Extract the [x, y] coordinate from the center of the cell holding the provided text.  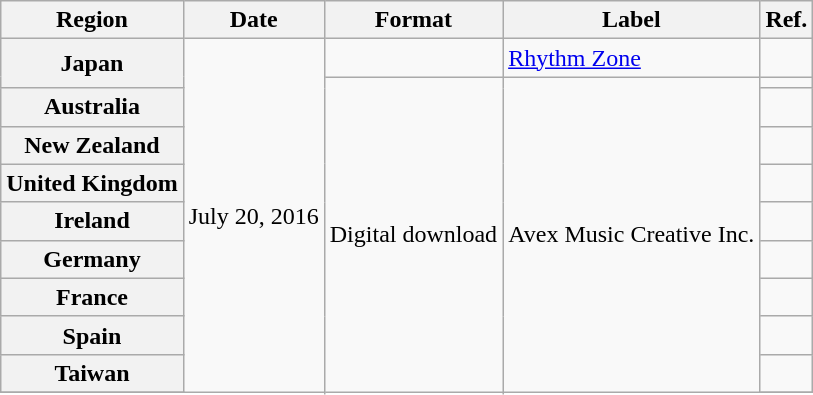
Australia [92, 107]
Avex Music Creative Inc. [632, 235]
Germany [92, 259]
Label [632, 20]
Ireland [92, 221]
Japan [92, 64]
Format [413, 20]
Spain [92, 335]
Region [92, 20]
Digital download [413, 235]
Taiwan [92, 373]
July 20, 2016 [254, 216]
Ref. [786, 20]
United Kingdom [92, 183]
New Zealand [92, 145]
France [92, 297]
Rhythm Zone [632, 58]
Date [254, 20]
